Locate the cell with the specified text and output its [x, y] center coordinate. 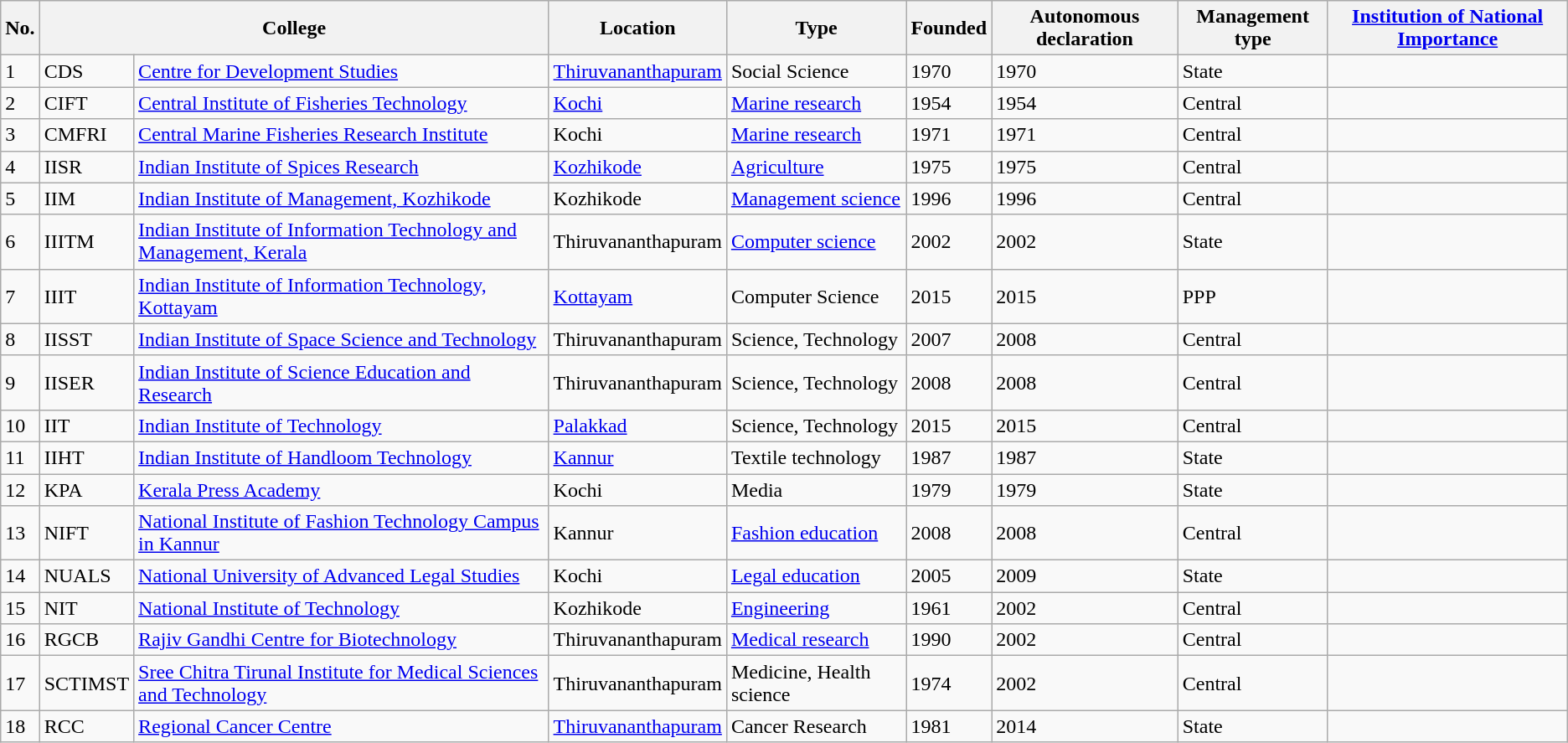
Social Science [816, 71]
Management type [1253, 28]
Indian Institute of Space Science and Technology [342, 339]
1 [20, 71]
IISER [86, 382]
15 [20, 608]
RGCB [86, 640]
IIM [86, 199]
Type [816, 28]
3 [20, 135]
Indian Institute of Technology [342, 426]
IIHT [86, 457]
Regional Cancer Centre [342, 726]
PPP [1253, 297]
2005 [949, 576]
Engineering [816, 608]
KPA [86, 490]
1990 [949, 640]
4 [20, 167]
12 [20, 490]
Agriculture [816, 167]
National University of Advanced Legal Studies [342, 576]
CDS [86, 71]
Central Institute of Fisheries Technology [342, 103]
Indian Institute of Management, Kozhikode [342, 199]
5 [20, 199]
Medicine, Health science [816, 684]
No. [20, 28]
18 [20, 726]
National Institute of Technology [342, 608]
Fashion education [816, 533]
2014 [1086, 726]
Autonomous declaration [1086, 28]
2007 [949, 339]
Legal education [816, 576]
14 [20, 576]
Indian Institute of Spices Research [342, 167]
RCC [86, 726]
Institution of National Importance [1447, 28]
Kottayam [637, 297]
16 [20, 640]
NUALS [86, 576]
Palakkad [637, 426]
Cancer Research [816, 726]
College [294, 28]
Medical research [816, 640]
Indian Institute of Handloom Technology [342, 457]
9 [20, 382]
Computer Science [816, 297]
11 [20, 457]
IIT [86, 426]
17 [20, 684]
Media [816, 490]
Location [637, 28]
IIIT [86, 297]
Indian Institute of Science Education and Research [342, 382]
Indian Institute of Information Technology and Management, Kerala [342, 241]
2 [20, 103]
NIT [86, 608]
IISR [86, 167]
Management science [816, 199]
Textile technology [816, 457]
7 [20, 297]
1961 [949, 608]
8 [20, 339]
SCTIMST [86, 684]
10 [20, 426]
Founded [949, 28]
6 [20, 241]
13 [20, 533]
Computer science [816, 241]
1981 [949, 726]
Central Marine Fisheries Research Institute [342, 135]
NIFT [86, 533]
CMFRI [86, 135]
Rajiv Gandhi Centre for Biotechnology [342, 640]
Indian Institute of Information Technology, Kottayam [342, 297]
CIFT [86, 103]
IISST [86, 339]
National Institute of Fashion Technology Campus in Kannur [342, 533]
1974 [949, 684]
Centre for Development Studies [342, 71]
Kerala Press Academy [342, 490]
2009 [1086, 576]
IIITM [86, 241]
Sree Chitra Tirunal Institute for Medical Sciences and Technology [342, 684]
